Return the [X, Y] coordinate for the center point of the cell that contains the specified text.  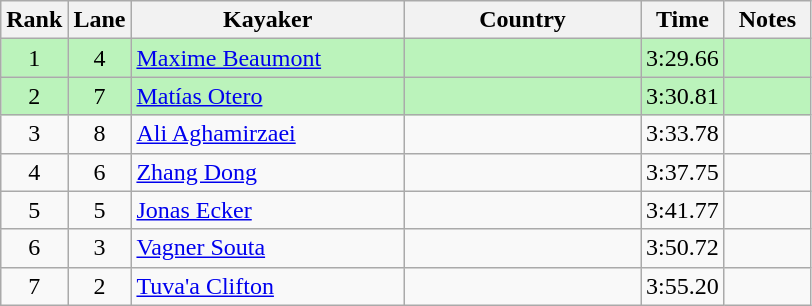
Tuva'a Clifton [268, 286]
Country [522, 20]
Maxime Beaumont [268, 58]
1 [34, 58]
Time [683, 20]
3:30.81 [683, 96]
Lane [100, 20]
Kayaker [268, 20]
Ali Aghamirzaei [268, 134]
3:50.72 [683, 248]
Rank [34, 20]
Notes [767, 20]
Zhang Dong [268, 172]
3:33.78 [683, 134]
3:41.77 [683, 210]
3:55.20 [683, 286]
Jonas Ecker [268, 210]
Matías Otero [268, 96]
Vagner Souta [268, 248]
3:37.75 [683, 172]
3:29.66 [683, 58]
8 [100, 134]
